Detect which cell encompasses the target text, then output its [x, y] center coordinate. 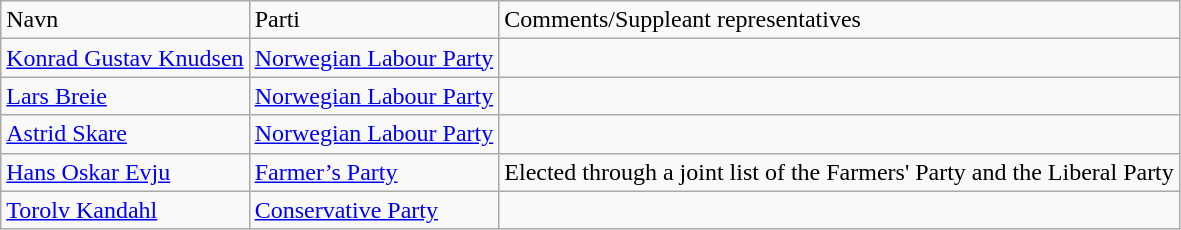
Parti [374, 20]
Navn [125, 20]
Comments/Suppleant representatives [840, 20]
Torolv Kandahl [125, 210]
Elected through a joint list of the Farmers' Party and the Liberal Party [840, 172]
Astrid Skare [125, 134]
Konrad Gustav Knudsen [125, 58]
Hans Oskar Evju [125, 172]
Farmer’s Party [374, 172]
Lars Breie [125, 96]
Conservative Party [374, 210]
